Determine the [x, y] coordinate at the center of the cell enclosing the given text.  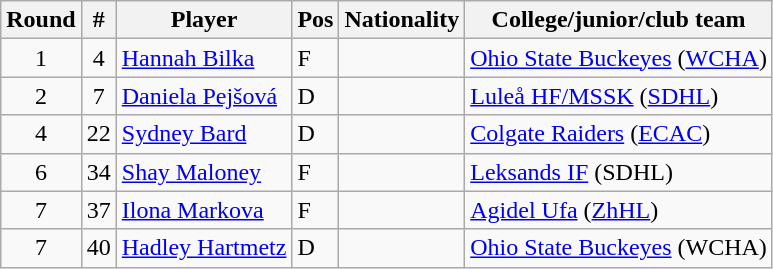
# [98, 20]
34 [98, 172]
Hadley Hartmetz [204, 248]
Agidel Ufa (ZhHL) [619, 210]
Ilona Markova [204, 210]
37 [98, 210]
Round [41, 20]
Daniela Pejšová [204, 96]
Colgate Raiders (ECAC) [619, 134]
Sydney Bard [204, 134]
Player [204, 20]
22 [98, 134]
6 [41, 172]
Luleå HF/MSSK (SDHL) [619, 96]
1 [41, 58]
Pos [316, 20]
Nationality [402, 20]
2 [41, 96]
Hannah Bilka [204, 58]
Shay Maloney [204, 172]
Leksands IF (SDHL) [619, 172]
College/junior/club team [619, 20]
40 [98, 248]
